Return the [x, y] coordinate for the center point of the cell that contains the specified text.  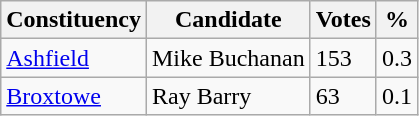
Constituency [74, 20]
Votes [343, 20]
63 [343, 96]
Ray Barry [228, 96]
0.3 [396, 58]
Mike Buchanan [228, 58]
0.1 [396, 96]
153 [343, 58]
Broxtowe [74, 96]
Ashfield [74, 58]
% [396, 20]
Candidate [228, 20]
